Return [X, Y] of the center of cell containing provided text 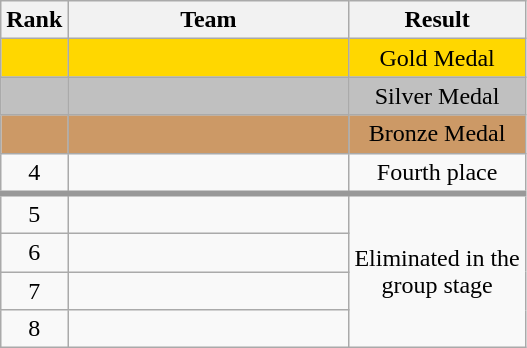
Gold Medal [437, 58]
5 [34, 213]
Fourth place [437, 173]
Result [437, 20]
4 [34, 173]
Eliminated in thegroup stage [437, 270]
Silver Medal [437, 96]
6 [34, 253]
Bronze Medal [437, 134]
Rank [34, 20]
7 [34, 291]
8 [34, 329]
Team [208, 20]
